For the text-containing cell, return its midpoint in [x, y] coordinate format. 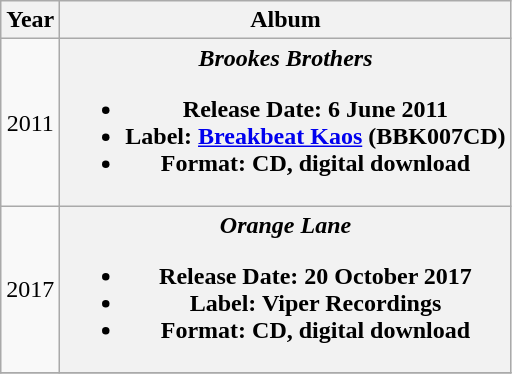
Year [30, 20]
Brookes BrothersRelease Date: 6 June 2011Label: Breakbeat Kaos (BBK007CD)Format: CD, digital download [286, 122]
Album [286, 20]
Orange LaneRelease Date: 20 October 2017Label: Viper RecordingsFormat: CD, digital download [286, 290]
2011 [30, 122]
2017 [30, 290]
